Extract the (X, Y) coordinate from the center of the cell holding the provided text.  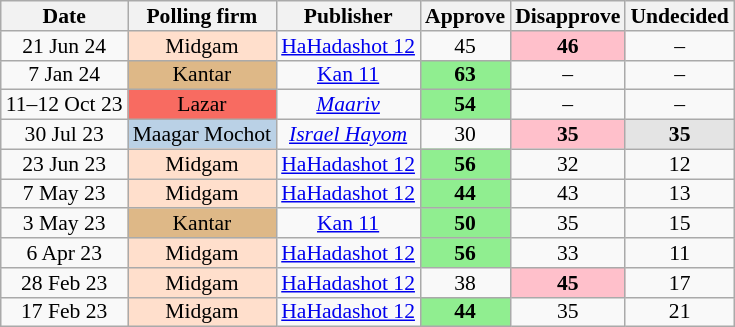
21 Jun 24 (64, 46)
33 (568, 253)
50 (465, 224)
11–12 Oct 23 (64, 105)
Publisher (348, 16)
Maagar Mochot (202, 135)
Lazar (202, 105)
7 Jan 24 (64, 75)
30 (465, 135)
28 Feb 23 (64, 283)
6 Apr 23 (64, 253)
7 May 23 (64, 194)
Polling firm (202, 16)
Undecided (679, 16)
30 Jul 23 (64, 135)
Disapprove (568, 16)
Date (64, 16)
38 (465, 283)
15 (679, 224)
46 (568, 46)
21 (679, 312)
Israel Hayom (348, 135)
Approve (465, 16)
17 Feb 23 (64, 312)
3 May 23 (64, 224)
13 (679, 194)
11 (679, 253)
17 (679, 283)
54 (465, 105)
23 Jun 23 (64, 164)
63 (465, 75)
Maariv (348, 105)
12 (679, 164)
43 (568, 194)
32 (568, 164)
